Capture the cell that displays the provided text and extract its [X, Y] central coordinate. 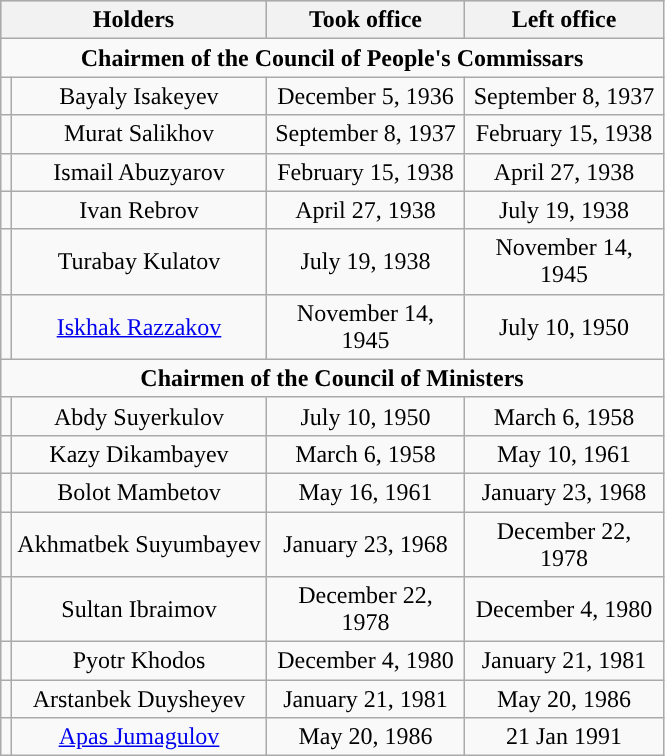
Kazy Dikambayev [139, 454]
Murat Salikhov [139, 134]
Turabay Kulatov [139, 262]
Left office [564, 20]
Bolot Mambetov [139, 492]
Holders [134, 20]
21 Jan 1991 [564, 737]
Sultan Ibraimov [139, 610]
May 16, 1961 [366, 492]
Ismail Abuzyarov [139, 172]
Chairmen of the Council of People's Commissars [332, 58]
Abdy Suyerkulov [139, 416]
Apas Jumagulov [139, 737]
Akhmatbek Suyumbayev [139, 544]
Iskhak Razzakov [139, 326]
Pyotr Khodos [139, 661]
Chairmen of the Council of Ministers [332, 378]
Took office [366, 20]
Ivan Rebrov [139, 210]
Bayaly Isakeyev [139, 96]
May 10, 1961 [564, 454]
December 5, 1936 [366, 96]
Arstanbek Duysheyev [139, 699]
